Locate the cell with the specified text and output its [x, y] center coordinate. 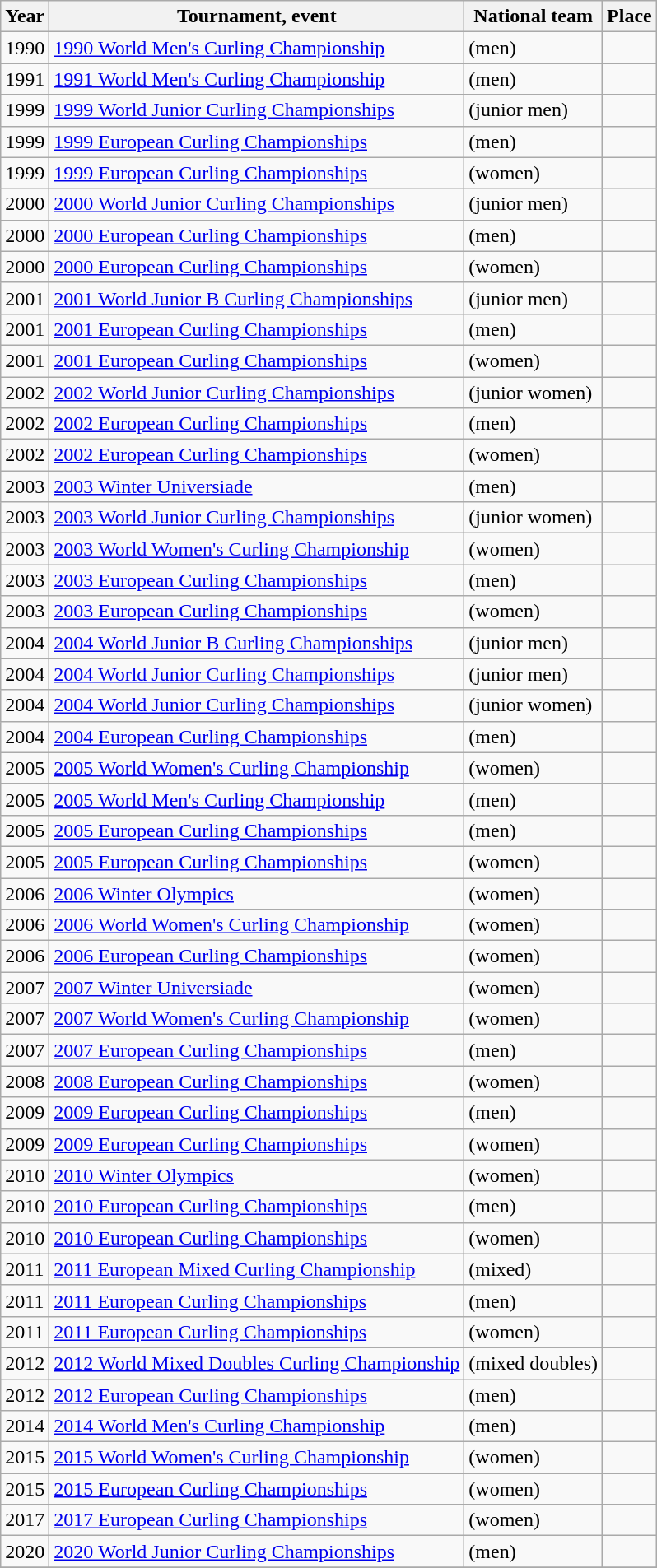
2005 World Men's Curling Championship [257, 799]
2003 World Women's Curling Championship [257, 549]
2006 World Women's Curling Championship [257, 925]
2010 Winter Olympics [257, 1175]
2017 [25, 1520]
(mixed) [534, 1269]
(mixed doubles) [534, 1363]
Place [630, 16]
2002 World Junior Curling Championships [257, 393]
2020 [25, 1552]
2003 Winter Universiade [257, 486]
2005 World Women's Curling Championship [257, 768]
2014 [25, 1426]
2008 European Curling Championships [257, 1082]
2011 European Mixed Curling Championship [257, 1269]
2012 European Curling Championships [257, 1395]
2006 European Curling Championships [257, 956]
2017 European Curling Championships [257, 1520]
2008 [25, 1082]
2001 World Junior B Curling Championships [257, 298]
2007 Winter Universiade [257, 988]
2004 European Curling Championships [257, 737]
2003 World Junior Curling Championships [257, 518]
2007 World Women's Curling Championship [257, 1019]
2012 World Mixed Doubles Curling Championship [257, 1363]
2015 European Curling Championships [257, 1489]
Tournament, event [257, 16]
2015 World Women's Curling Championship [257, 1458]
2004 World Junior B Curling Championships [257, 643]
2020 World Junior Curling Championships [257, 1552]
1991 World Men's Curling Championship [257, 79]
2000 World Junior Curling Championships [257, 204]
1990 [25, 48]
National team [534, 16]
2007 European Curling Championships [257, 1050]
1990 World Men's Curling Championship [257, 48]
2014 World Men's Curling Championship [257, 1426]
2006 Winter Olympics [257, 893]
1999 World Junior Curling Championships [257, 110]
Year [25, 16]
1991 [25, 79]
